Return the (X, Y) coordinate for the center point of the cell that contains the specified text.  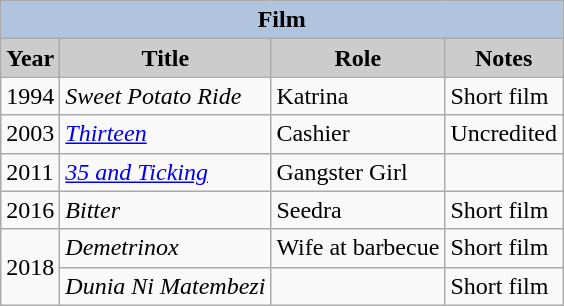
Uncredited (504, 134)
Seedra (358, 210)
Notes (504, 58)
2018 (30, 267)
Sweet Potato Ride (166, 96)
Katrina (358, 96)
Demetrinox (166, 248)
1994 (30, 96)
Title (166, 58)
Film (282, 20)
2003 (30, 134)
Bitter (166, 210)
Wife at barbecue (358, 248)
35 and Ticking (166, 172)
Year (30, 58)
2016 (30, 210)
Dunia Ni Matembezi (166, 286)
Thirteen (166, 134)
Role (358, 58)
Gangster Girl (358, 172)
2011 (30, 172)
Cashier (358, 134)
